Pinpoint the cell where the given text exists, returning its (X, Y) midpoint coordinate. 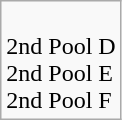
2nd Pool D 2nd Pool E 2nd Pool F (61, 60)
